Locate the cell with the specified text and output its (X, Y) center coordinate. 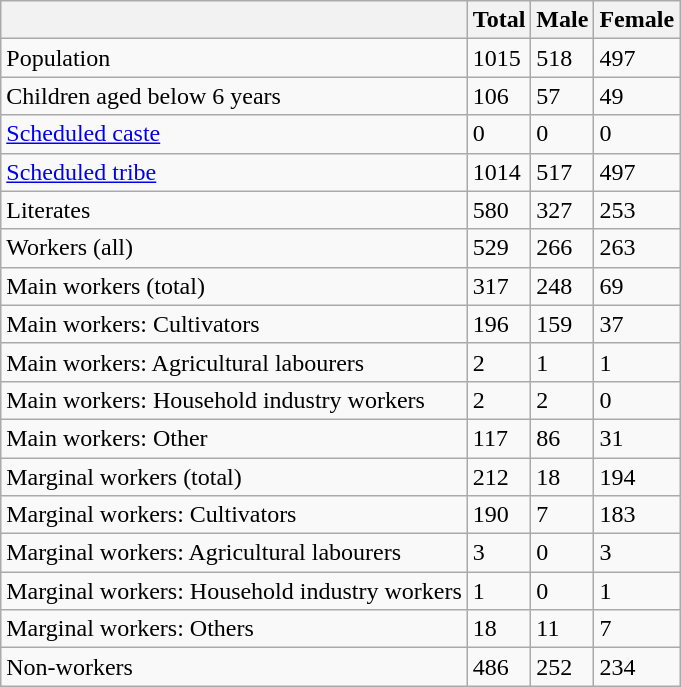
518 (562, 58)
Total (499, 20)
Main workers: Household industry workers (234, 400)
Male (562, 20)
196 (499, 324)
Marginal workers: Others (234, 629)
57 (562, 96)
517 (562, 172)
Scheduled caste (234, 134)
266 (562, 248)
194 (637, 477)
253 (637, 210)
248 (562, 286)
31 (637, 438)
86 (562, 438)
Children aged below 6 years (234, 96)
1014 (499, 172)
37 (637, 324)
327 (562, 210)
486 (499, 667)
183 (637, 515)
Population (234, 58)
Scheduled tribe (234, 172)
Main workers (total) (234, 286)
212 (499, 477)
Marginal workers (total) (234, 477)
Main workers: Agricultural labourers (234, 362)
Marginal workers: Household industry workers (234, 591)
Marginal workers: Agricultural labourers (234, 553)
317 (499, 286)
234 (637, 667)
263 (637, 248)
252 (562, 667)
Non-workers (234, 667)
11 (562, 629)
Main workers: Cultivators (234, 324)
Female (637, 20)
Marginal workers: Cultivators (234, 515)
Workers (all) (234, 248)
69 (637, 286)
190 (499, 515)
580 (499, 210)
529 (499, 248)
159 (562, 324)
1015 (499, 58)
Main workers: Other (234, 438)
117 (499, 438)
49 (637, 96)
Literates (234, 210)
106 (499, 96)
